For the text-containing cell, return its midpoint in [X, Y] coordinate format. 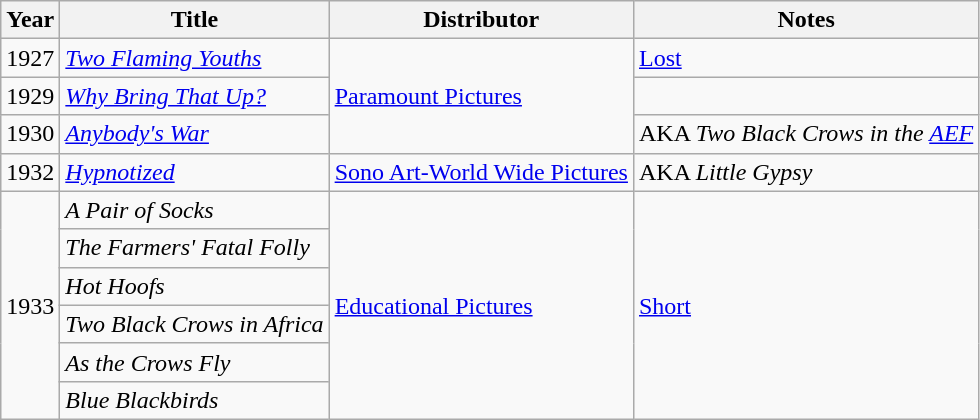
Distributor [481, 20]
1933 [30, 305]
Year [30, 20]
AKA Little Gypsy [806, 172]
Lost [806, 58]
Paramount Pictures [481, 96]
Two Flaming Youths [194, 58]
1929 [30, 96]
Short [806, 305]
Hot Hoofs [194, 286]
Blue Blackbirds [194, 400]
1927 [30, 58]
Anybody's War [194, 134]
A Pair of Socks [194, 210]
Why Bring That Up? [194, 96]
Two Black Crows in Africa [194, 324]
As the Crows Fly [194, 362]
Notes [806, 20]
The Farmers' Fatal Folly [194, 248]
AKA Two Black Crows in the AEF [806, 134]
Educational Pictures [481, 305]
1932 [30, 172]
Hypnotized [194, 172]
Sono Art-World Wide Pictures [481, 172]
1930 [30, 134]
Title [194, 20]
